Return (x, y) of the center of cell containing provided text 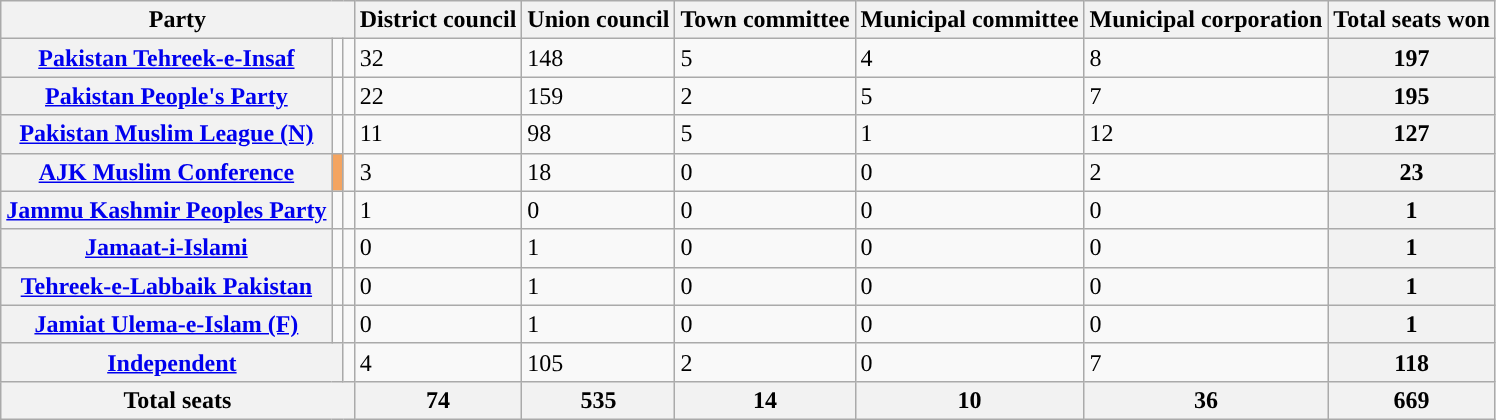
Party (178, 20)
Total seats won (1412, 20)
Pakistan Tehreek-e-Insaf (166, 58)
159 (598, 96)
36 (1206, 400)
Total seats (178, 400)
197 (1412, 58)
Town committee (765, 20)
10 (970, 400)
Pakistan Muslim League (N) (166, 134)
3 (438, 172)
Pakistan People's Party (166, 96)
14 (765, 400)
AJK Muslim Conference (166, 172)
Municipal corporation (1206, 20)
74 (438, 400)
18 (598, 172)
669 (1412, 400)
Municipal committee (970, 20)
Jammu Kashmir Peoples Party (166, 210)
98 (598, 134)
Jamiat Ulema-e-Islam (F) (166, 324)
127 (1412, 134)
23 (1412, 172)
195 (1412, 96)
District council (438, 20)
12 (1206, 134)
148 (598, 58)
22 (438, 96)
Jamaat-i-Islami (166, 248)
Tehreek-e-Labbaik Pakistan (166, 286)
8 (1206, 58)
11 (438, 134)
Union council (598, 20)
118 (1412, 362)
Independent (172, 362)
535 (598, 400)
32 (438, 58)
105 (598, 362)
